Scan for the cell matching the given text and deliver its (x, y) coordinate at center. 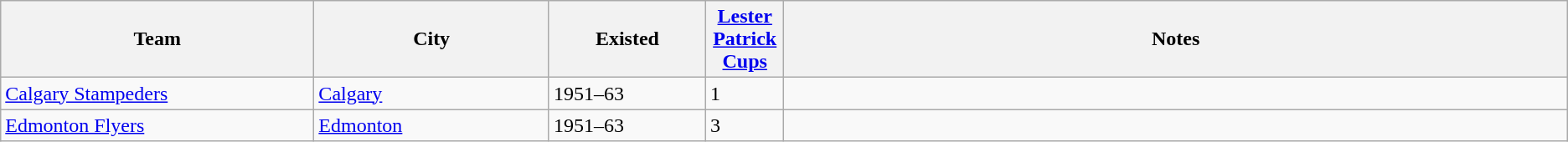
Calgary (432, 94)
Team (157, 39)
3 (745, 125)
Notes (1176, 39)
Existed (627, 39)
Lester Patrick Cups (745, 39)
Edmonton (432, 125)
Calgary Stampeders (157, 94)
City (432, 39)
Edmonton Flyers (157, 125)
1 (745, 94)
